Output the [x, y] coordinate of the center of the cell containing the given text.  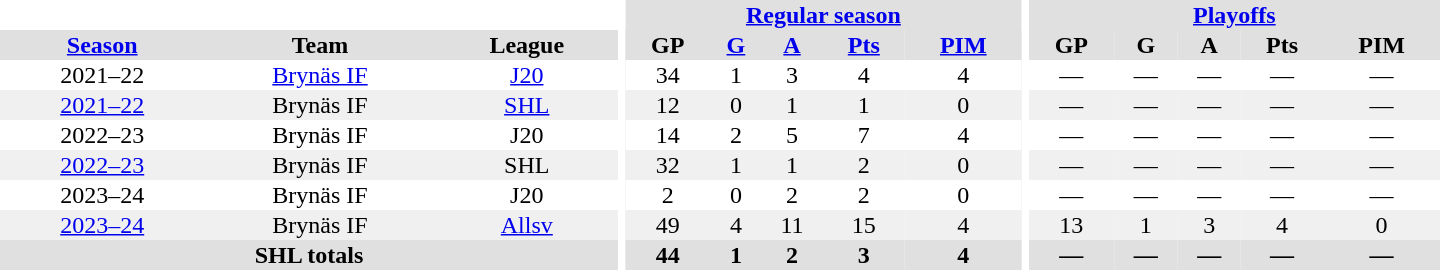
Regular season [824, 15]
13 [1072, 225]
Season [102, 45]
League [528, 45]
44 [668, 255]
SHL totals [309, 255]
7 [864, 135]
12 [668, 105]
Allsv [528, 225]
5 [792, 135]
32 [668, 165]
34 [668, 75]
Team [320, 45]
Playoffs [1234, 15]
11 [792, 225]
14 [668, 135]
15 [864, 225]
49 [668, 225]
